Search for the cell housing the specified text and yield its (X, Y) center coordinate. 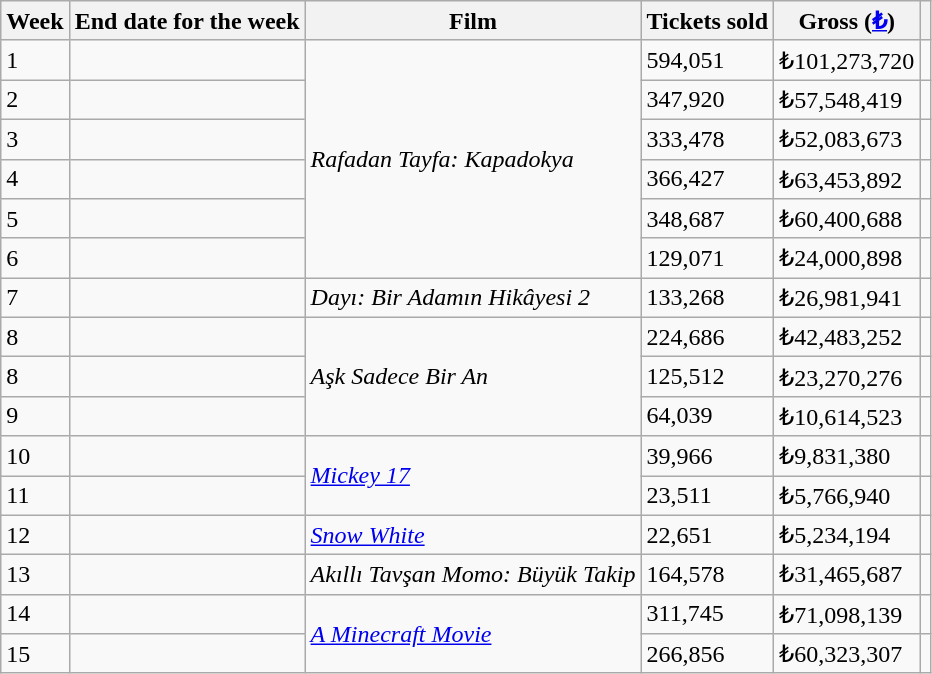
1 (35, 60)
₺26,981,941 (847, 298)
₺60,323,307 (847, 654)
₺24,000,898 (847, 258)
9 (35, 416)
164,578 (708, 575)
39,966 (708, 456)
₺71,098,139 (847, 614)
5 (35, 219)
10 (35, 456)
64,039 (708, 416)
Week (35, 21)
₺101,273,720 (847, 60)
366,427 (708, 179)
224,686 (708, 337)
₺63,453,892 (847, 179)
₺5,234,194 (847, 535)
333,478 (708, 139)
2 (35, 100)
22,651 (708, 535)
Rafadan Tayfa: Kapadokya (473, 158)
13 (35, 575)
Snow White (473, 535)
14 (35, 614)
3 (35, 139)
129,071 (708, 258)
594,051 (708, 60)
15 (35, 654)
End date for the week (187, 21)
311,745 (708, 614)
11 (35, 496)
125,512 (708, 377)
₺9,831,380 (847, 456)
₺60,400,688 (847, 219)
133,268 (708, 298)
Dayı: Bir Adamın Hikâyesi 2 (473, 298)
₺42,483,252 (847, 337)
7 (35, 298)
₺5,766,940 (847, 496)
4 (35, 179)
Gross (₺) (847, 21)
Film (473, 21)
Tickets sold (708, 21)
₺10,614,523 (847, 416)
A Minecraft Movie (473, 634)
Aşk Sadece Bir An (473, 376)
347,920 (708, 100)
Mickey 17 (473, 476)
Akıllı Tavşan Momo: Büyük Takip (473, 575)
₺31,465,687 (847, 575)
₺23,270,276 (847, 377)
₺57,548,419 (847, 100)
12 (35, 535)
₺52,083,673 (847, 139)
23,511 (708, 496)
6 (35, 258)
266,856 (708, 654)
348,687 (708, 219)
